Capture the cell that displays the provided text and extract its (x, y) central coordinate. 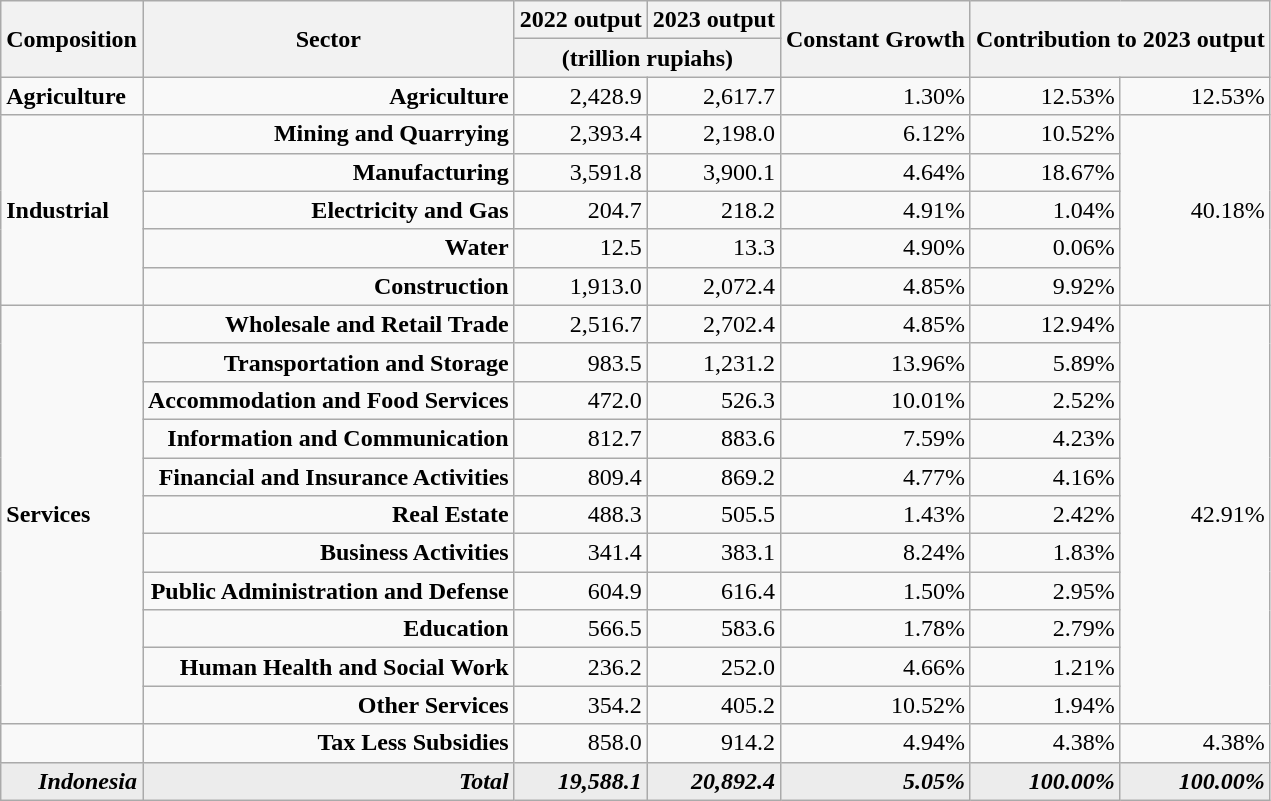
Transportation and Storage (328, 362)
204.7 (580, 210)
405.2 (714, 705)
252.0 (714, 667)
488.3 (580, 515)
Total (328, 781)
Industrial (72, 210)
4.16% (1045, 477)
4.90% (875, 248)
2,198.0 (714, 134)
4.94% (875, 743)
12.94% (1045, 324)
2,516.7 (580, 324)
869.2 (714, 477)
2,617.7 (714, 96)
Construction (328, 286)
40.18% (1195, 210)
4.64% (875, 172)
5.89% (1045, 362)
341.4 (580, 553)
354.2 (580, 705)
4.23% (1045, 438)
Real Estate (328, 515)
1.50% (875, 591)
7.59% (875, 438)
3,591.8 (580, 172)
Education (328, 629)
10.01% (875, 400)
Business Activities (328, 553)
812.7 (580, 438)
566.5 (580, 629)
383.1 (714, 553)
Electricity and Gas (328, 210)
8.24% (875, 553)
Sector (328, 39)
858.0 (580, 743)
Indonesia (72, 781)
2,072.4 (714, 286)
1.21% (1045, 667)
Mining and Quarrying (328, 134)
3,900.1 (714, 172)
604.9 (580, 591)
883.6 (714, 438)
218.2 (714, 210)
2022 output (580, 20)
4.66% (875, 667)
4.77% (875, 477)
1.94% (1045, 705)
2.95% (1045, 591)
1.83% (1045, 553)
2.42% (1045, 515)
2,393.4 (580, 134)
236.2 (580, 667)
4.91% (875, 210)
2.52% (1045, 400)
1,231.2 (714, 362)
Water (328, 248)
1.04% (1045, 210)
616.4 (714, 591)
1,913.0 (580, 286)
5.05% (875, 781)
Composition (72, 39)
Constant Growth (875, 39)
6.12% (875, 134)
0.06% (1045, 248)
Public Administration and Defense (328, 591)
Other Services (328, 705)
2023 output (714, 20)
1.78% (875, 629)
526.3 (714, 400)
983.5 (580, 362)
13.3 (714, 248)
2,702.4 (714, 324)
(trillion rupiahs) (647, 58)
2,428.9 (580, 96)
2.79% (1045, 629)
13.96% (875, 362)
583.6 (714, 629)
809.4 (580, 477)
20,892.4 (714, 781)
472.0 (580, 400)
12.5 (580, 248)
Services (72, 514)
Contribution to 2023 output (1120, 39)
1.30% (875, 96)
Information and Communication (328, 438)
Accommodation and Food Services (328, 400)
914.2 (714, 743)
19,588.1 (580, 781)
42.91% (1195, 514)
Tax Less Subsidies (328, 743)
9.92% (1045, 286)
505.5 (714, 515)
1.43% (875, 515)
18.67% (1045, 172)
Wholesale and Retail Trade (328, 324)
Human Health and Social Work (328, 667)
Manufacturing (328, 172)
Financial and Insurance Activities (328, 477)
